Pinpoint the cell where the given text exists, returning its (x, y) midpoint coordinate. 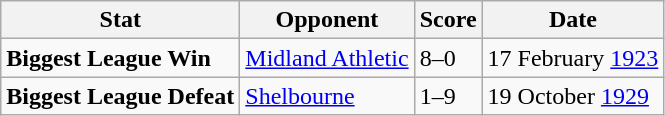
Midland Athletic (327, 58)
Biggest League Defeat (120, 96)
Biggest League Win (120, 58)
Date (573, 20)
Score (448, 20)
Shelbourne (327, 96)
8–0 (448, 58)
Stat (120, 20)
17 February 1923 (573, 58)
19 October 1929 (573, 96)
Opponent (327, 20)
1–9 (448, 96)
